Locate the cell with the specified text and output its (X, Y) center coordinate. 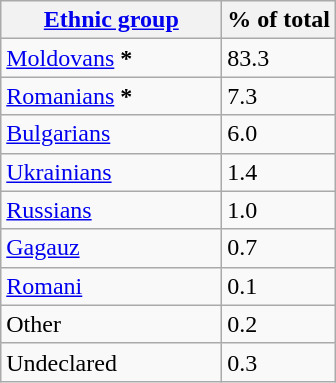
Gagauz (112, 248)
6.0 (279, 134)
0.7 (279, 248)
Russians (112, 210)
Ukrainians (112, 172)
Romani (112, 286)
Romanians * (112, 96)
7.3 (279, 96)
0.2 (279, 324)
Other (112, 324)
Undeclared (112, 362)
0.3 (279, 362)
1.4 (279, 172)
Moldovans * (112, 58)
Ethnic group (112, 20)
1.0 (279, 210)
0.1 (279, 286)
Bulgarians (112, 134)
83.3 (279, 58)
% of total (279, 20)
